Determine the (x, y) coordinate at the center of the cell enclosing the given text.  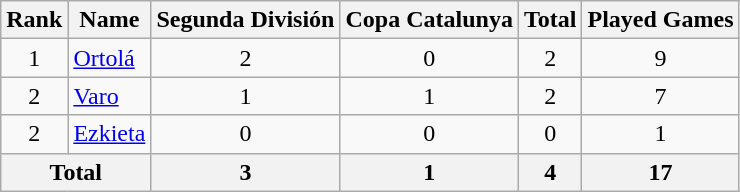
Copa Catalunya (429, 20)
Varo (110, 96)
Ezkieta (110, 134)
7 (660, 96)
Ortolá (110, 58)
3 (246, 172)
4 (550, 172)
Rank (34, 20)
Segunda División (246, 20)
9 (660, 58)
17 (660, 172)
Name (110, 20)
Played Games (660, 20)
